Return the (X, Y) coordinate for the center point of the cell that contains the specified text.  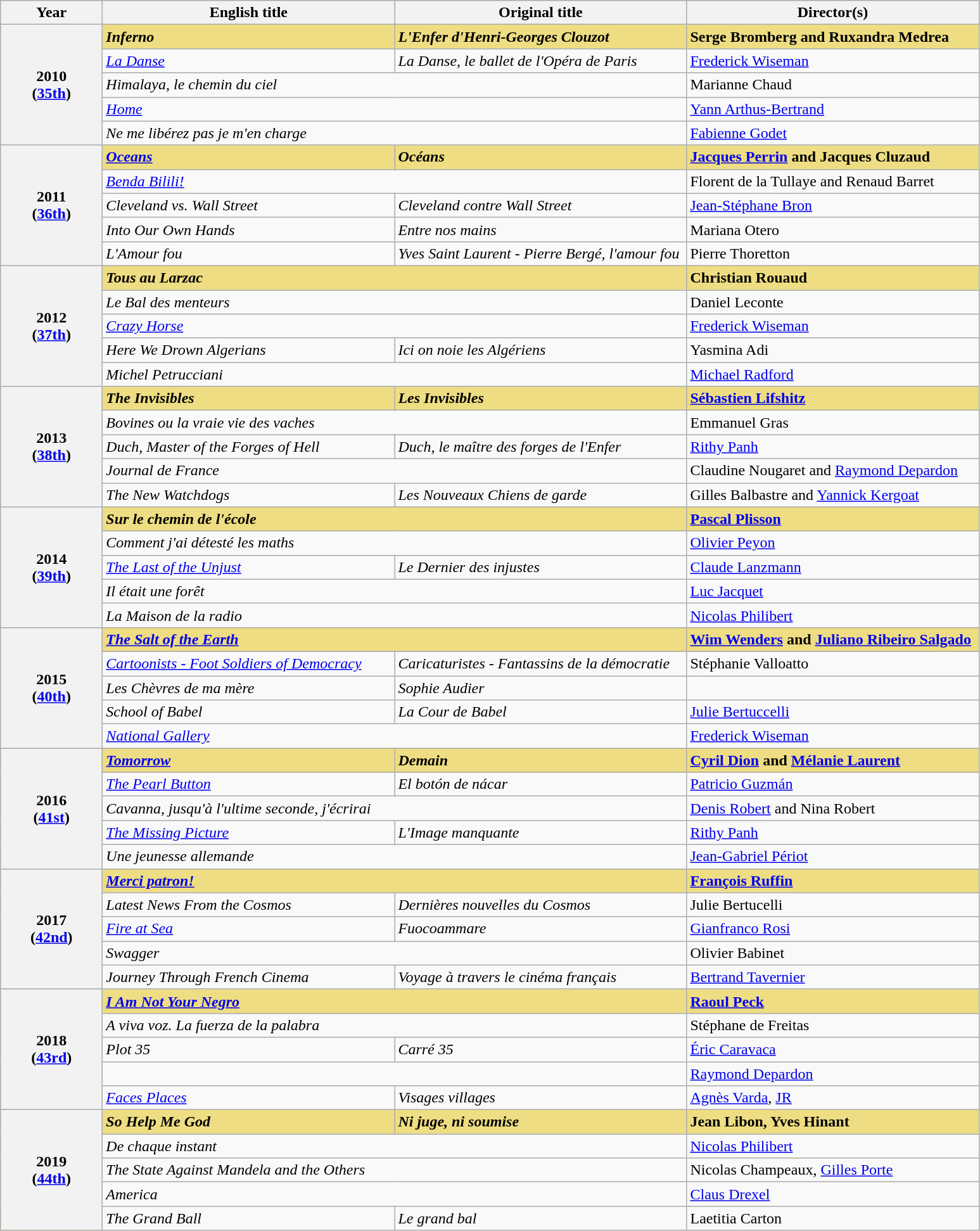
Les Invisibles (541, 399)
Christian Rouaud (832, 277)
Les Nouveaux Chiens de garde (541, 495)
2010(35th) (52, 85)
Raoul Peck (832, 1001)
The Missing Picture (248, 832)
Duch, le maître des forges de l'Enfer (541, 447)
Claudine Nougaret and Raymond Depardon (832, 471)
Denis Robert and Nina Robert (832, 808)
Le Bal des menteurs (395, 302)
Bertrand Tavernier (832, 977)
Stéphane de Freitas (832, 1025)
The State Against Mandela and the Others (395, 1170)
Yann Arthus-Bertrand (832, 109)
Stéphanie Valloatto (832, 663)
Dernières nouvelles du Cosmos (541, 905)
Laetitia Carton (832, 1218)
Gianfranco Rosi (832, 929)
Ni juge, ni soumise (541, 1122)
English title (248, 13)
La Cour de Babel (541, 712)
Mariana Otero (832, 229)
Sébastien Lifshitz (832, 399)
Océans (541, 157)
Sophie Audier (541, 687)
L'Enfer d'Henri-Georges Clouzot (541, 37)
Le Dernier des injustes (541, 567)
Entre nos mains (541, 229)
Pierre Thoretton (832, 253)
America (395, 1194)
Original title (541, 13)
Sur le chemin de l'école (395, 519)
The Pearl Button (248, 784)
Plot 35 (248, 1049)
Cavanna, jusqu'à l'ultime seconde, j'écrirai (395, 808)
Latest News From the Cosmos (248, 905)
2012(37th) (52, 326)
Éric Caravaca (832, 1049)
Merci patron! (395, 881)
2018(43rd) (52, 1049)
Serge Bromberg and Ruxandra Medrea (832, 37)
Swagger (395, 953)
Jacques Perrin and Jacques Cluzaud (832, 157)
The Last of the Unjust (248, 567)
Voyage à travers le cinéma français (541, 977)
2014(39th) (52, 567)
Ne me libérez pas je m'en charge (395, 133)
Tomorrow (248, 760)
Wim Wenders and Juliano Ribeiro Salgado (832, 639)
Cleveland vs. Wall Street (248, 205)
2019(44th) (52, 1170)
2011(36th) (52, 205)
Jean-Stéphane Bron (832, 205)
Jean Libon, Yves Hinant (832, 1122)
So Help Me God (248, 1122)
Year (52, 13)
Raymond Depardon (832, 1074)
Duch, Master of the Forges of Hell (248, 447)
A viva voz. La fuerza de la palabra (395, 1025)
Marianne Chaud (832, 85)
Daniel Leconte (832, 302)
Here We Drown Algerians (248, 350)
Inferno (248, 37)
Home (395, 109)
L'Image manquante (541, 832)
La Danse, le ballet de l'Opéra de Paris (541, 61)
De chaque instant (395, 1146)
Cyril Dion and Mélanie Laurent (832, 760)
The New Watchdogs (248, 495)
Il était une forêt (395, 591)
Nicolas Champeaux, Gilles Porte (832, 1170)
2016(41st) (52, 808)
El botón de nácar (541, 784)
Carré 35 (541, 1049)
Une jeunesse allemande (395, 857)
Yves Saint Laurent - Pierre Bergé, l'amour fou (541, 253)
Crazy Horse (395, 326)
Cartoonists - Foot Soldiers of Democracy (248, 663)
Yasmina Adi (832, 350)
Michel Petrucciani (395, 374)
2013(38th) (52, 447)
Fire at Sea (248, 929)
School of Babel (248, 712)
Gilles Balbastre and Yannick Kergoat (832, 495)
Le grand bal (541, 1218)
2017(42nd) (52, 929)
Bovines ou la vraie vie des vaches (395, 423)
The Salt of the Earth (395, 639)
Olivier Peyon (832, 543)
La Maison de la radio (395, 615)
Faces Places (248, 1098)
Claus Drexel (832, 1194)
Ici on noie les Algériens (541, 350)
Fabienne Godet (832, 133)
Comment j'ai détesté les maths (395, 543)
Agnès Varda, JR (832, 1098)
Demain (541, 760)
The Invisibles (248, 399)
Emmanuel Gras (832, 423)
François Ruffin (832, 881)
Pascal Plisson (832, 519)
Journey Through French Cinema (248, 977)
Visages villages (541, 1098)
Les Chèvres de ma mère (248, 687)
Director(s) (832, 13)
Michael Radford (832, 374)
National Gallery (395, 736)
I Am Not Your Negro (395, 1001)
Jean-Gabriel Périot (832, 857)
L'Amour fou (248, 253)
Olivier Babinet (832, 953)
Patricio Guzmán (832, 784)
La Danse (248, 61)
Into Our Own Hands (248, 229)
Julie Bertuccelli (832, 712)
Journal de France (395, 471)
Florent de la Tullaye and Renaud Barret (832, 181)
2015(40th) (52, 687)
Benda Bilili! (395, 181)
Oceans (248, 157)
Fuocoammare (541, 929)
The Grand Ball (248, 1218)
Claude Lanzmann (832, 567)
Himalaya, le chemin du ciel (395, 85)
Tous au Larzac (395, 277)
Luc Jacquet (832, 591)
Caricaturistes - Fantassins de la démocratie (541, 663)
Cleveland contre Wall Street (541, 205)
Julie Bertucelli (832, 905)
